Locate the cell with the specified text and output its (x, y) center coordinate. 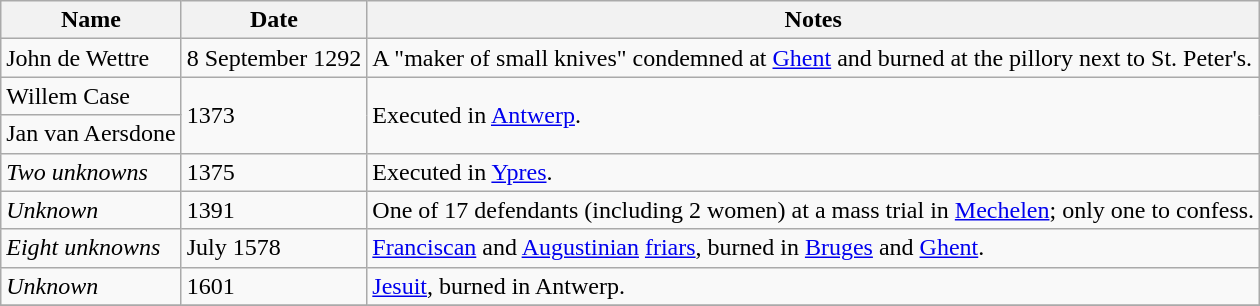
Eight unknowns (91, 248)
Date (274, 20)
Jesuit, burned in Antwerp. (814, 286)
Two unknowns (91, 172)
Executed in Antwerp. (814, 115)
One of 17 defendants (including 2 women) at a mass trial in Mechelen; only one to confess. (814, 210)
July 1578 (274, 248)
Jan van Aersdone (91, 134)
1391 (274, 210)
John de Wettre (91, 58)
1601 (274, 286)
Franciscan and Augustinian friars, burned in Bruges and Ghent. (814, 248)
Name (91, 20)
1373 (274, 115)
Executed in Ypres. (814, 172)
Notes (814, 20)
A "maker of small knives" condemned at Ghent and burned at the pillory next to St. Peter's. (814, 58)
Willem Case (91, 96)
8 September 1292 (274, 58)
1375 (274, 172)
